From the cell containing the given text, extract its center point as (x, y) coordinate. 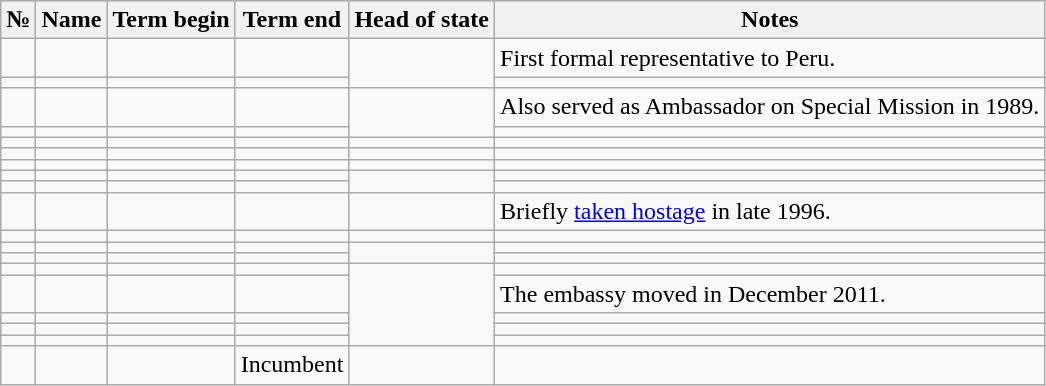
The embassy moved in December 2011. (770, 294)
Name (72, 20)
Head of state (422, 20)
Briefly taken hostage in late 1996. (770, 211)
№ (18, 20)
Incumbent (292, 365)
First formal representative to Peru. (770, 58)
Notes (770, 20)
Term begin (171, 20)
Also served as Ambassador on Special Mission in 1989. (770, 107)
Term end (292, 20)
